From the cell containing the given text, extract its center point as [x, y] coordinate. 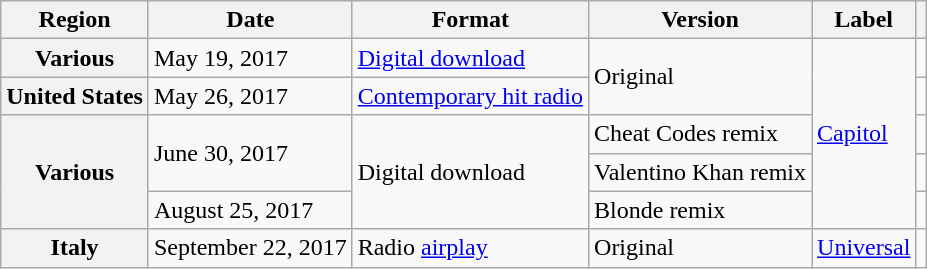
Valentino Khan remix [700, 172]
May 19, 2017 [250, 58]
May 26, 2017 [250, 96]
Version [700, 20]
Format [470, 20]
Capitol [864, 134]
Universal [864, 248]
Italy [75, 248]
June 30, 2017 [250, 153]
August 25, 2017 [250, 210]
September 22, 2017 [250, 248]
Region [75, 20]
Cheat Codes remix [700, 134]
Label [864, 20]
Contemporary hit radio [470, 96]
Blonde remix [700, 210]
United States [75, 96]
Radio airplay [470, 248]
Date [250, 20]
